For the text-containing cell, return its midpoint in (X, Y) coordinate format. 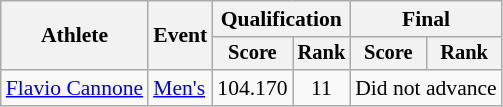
11 (322, 88)
Flavio Cannone (74, 88)
Final (426, 19)
104.170 (252, 88)
Men's (180, 88)
Qualification (281, 19)
Event (180, 36)
Athlete (74, 36)
Did not advance (426, 88)
